Extract the (x, y) coordinate from the center of the cell holding the provided text.  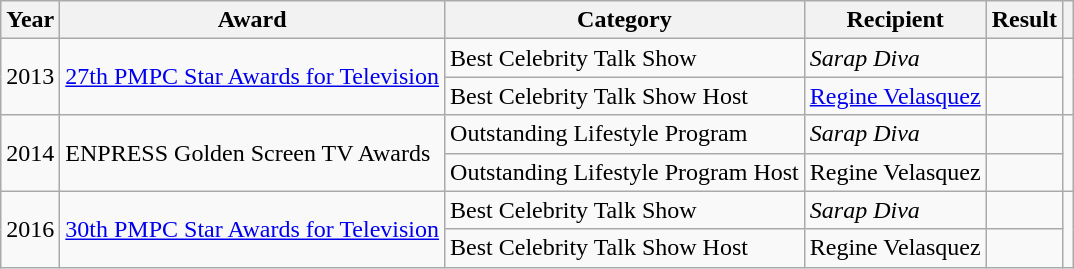
2016 (30, 229)
2013 (30, 77)
Result (1024, 20)
Outstanding Lifestyle Program Host (625, 172)
Category (625, 20)
Outstanding Lifestyle Program (625, 134)
30th PMPC Star Awards for Television (252, 229)
Year (30, 20)
Recipient (895, 20)
2014 (30, 153)
ENPRESS Golden Screen TV Awards (252, 153)
Award (252, 20)
27th PMPC Star Awards for Television (252, 77)
